Identify which cell holds the provided text, then report its [x, y] central coordinate. 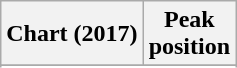
Peak position [189, 34]
Chart (2017) [72, 34]
